Extract the (X, Y) coordinate from the center of the cell holding the provided text.  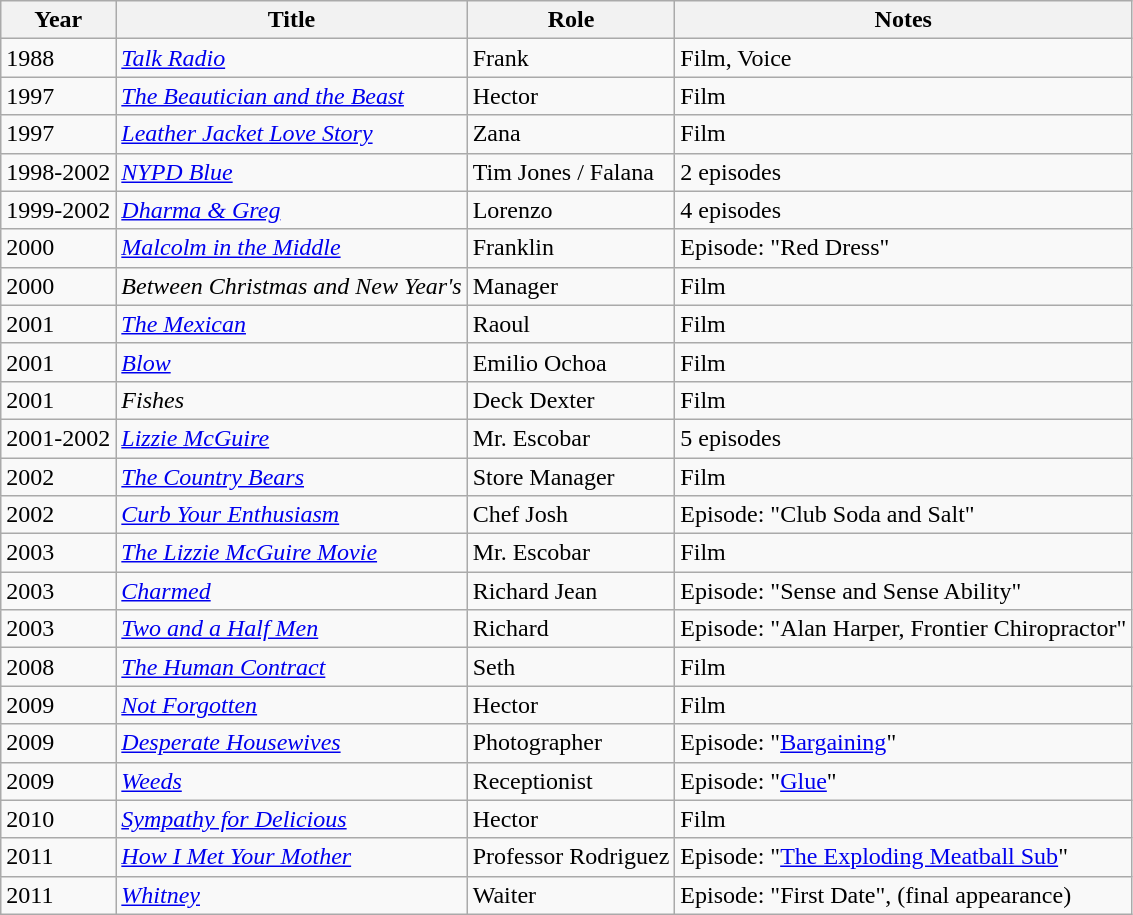
Episode: "Club Soda and Salt" (904, 515)
Seth (571, 667)
1998-2002 (58, 172)
The Lizzie McGuire Movie (292, 553)
Episode: "Bargaining" (904, 743)
Weeds (292, 781)
Leather Jacket Love Story (292, 134)
Curb Your Enthusiasm (292, 515)
Professor Rodriguez (571, 857)
Chef Josh (571, 515)
Sympathy for Delicious (292, 819)
Title (292, 20)
Lorenzo (571, 210)
Richard (571, 629)
Episode: "Red Dress" (904, 248)
Episode: "The Exploding Meatball Sub" (904, 857)
The Human Contract (292, 667)
4 episodes (904, 210)
Raoul (571, 324)
Manager (571, 286)
Blow (292, 362)
Between Christmas and New Year's (292, 286)
5 episodes (904, 438)
Desperate Housewives (292, 743)
The Mexican (292, 324)
The Country Bears (292, 477)
Franklin (571, 248)
2 episodes (904, 172)
Lizzie McGuire (292, 438)
1988 (58, 58)
Whitney (292, 895)
1999-2002 (58, 210)
Frank (571, 58)
Dharma & Greg (292, 210)
NYPD Blue (292, 172)
Episode: "Sense and Sense Ability" (904, 591)
Store Manager (571, 477)
2010 (58, 819)
Malcolm in the Middle (292, 248)
Richard Jean (571, 591)
Charmed (292, 591)
Episode: "Alan Harper, Frontier Chiropractor" (904, 629)
Emilio Ochoa (571, 362)
Role (571, 20)
Tim Jones / Falana (571, 172)
Deck Dexter (571, 400)
Year (58, 20)
Talk Radio (292, 58)
2001-2002 (58, 438)
Zana (571, 134)
Fishes (292, 400)
Film, Voice (904, 58)
Episode: "Glue" (904, 781)
Episode: "First Date", (final appearance) (904, 895)
Waiter (571, 895)
Two and a Half Men (292, 629)
Photographer (571, 743)
2008 (58, 667)
Receptionist (571, 781)
How I Met Your Mother (292, 857)
Notes (904, 20)
Not Forgotten (292, 705)
The Beautician and the Beast (292, 96)
